Identify which cell holds the provided text, then report its (X, Y) central coordinate. 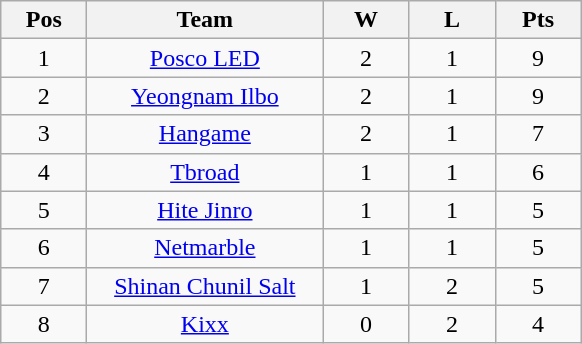
Pts (538, 20)
L (452, 20)
Posco LED (205, 58)
Team (205, 20)
Kixx (205, 324)
Shinan Chunil Salt (205, 286)
W (366, 20)
Netmarble (205, 248)
8 (44, 324)
Yeongnam Ilbo (205, 96)
Tbroad (205, 172)
Hangame (205, 134)
Hite Jinro (205, 210)
Pos (44, 20)
3 (44, 134)
0 (366, 324)
